Locate the cell with the specified text and output its [X, Y] center coordinate. 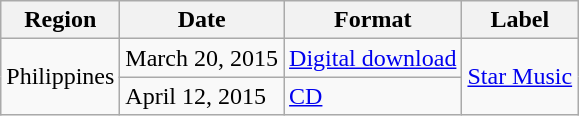
Label [520, 20]
Star Music [520, 77]
Philippines [60, 77]
Digital download [373, 58]
Format [373, 20]
Date [202, 20]
April 12, 2015 [202, 96]
Region [60, 20]
CD [373, 96]
March 20, 2015 [202, 58]
